Extract the (X, Y) coordinate from the center of the cell holding the provided text.  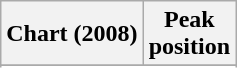
Peakposition (189, 34)
Chart (2008) (72, 34)
